Capture the cell that displays the provided text and extract its (x, y) central coordinate. 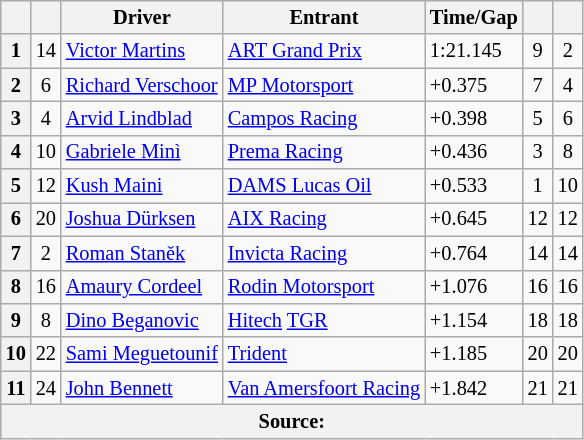
Roman Staněk (142, 253)
Prema Racing (324, 152)
+0.436 (474, 152)
Trident (324, 354)
Amaury Cordeel (142, 287)
+1.185 (474, 354)
Richard Verschoor (142, 85)
24 (46, 388)
Invicta Racing (324, 253)
Dino Beganovic (142, 320)
Victor Martins (142, 51)
John Bennett (142, 388)
AIX Racing (324, 219)
11 (16, 388)
Rodin Motorsport (324, 287)
Kush Maini (142, 186)
Campos Racing (324, 118)
Time/Gap (474, 17)
+0.645 (474, 219)
+1.154 (474, 320)
+0.764 (474, 253)
Entrant (324, 17)
Source: (292, 421)
ART Grand Prix (324, 51)
1:21.145 (474, 51)
+0.398 (474, 118)
Gabriele Minì (142, 152)
Van Amersfoort Racing (324, 388)
DAMS Lucas Oil (324, 186)
22 (46, 354)
Driver (142, 17)
+0.375 (474, 85)
MP Motorsport (324, 85)
+1.076 (474, 287)
Arvid Lindblad (142, 118)
Joshua Dürksen (142, 219)
+1.842 (474, 388)
Sami Meguetounif (142, 354)
+0.533 (474, 186)
Hitech TGR (324, 320)
